Detect which cell encompasses the target text, then output its (X, Y) center coordinate. 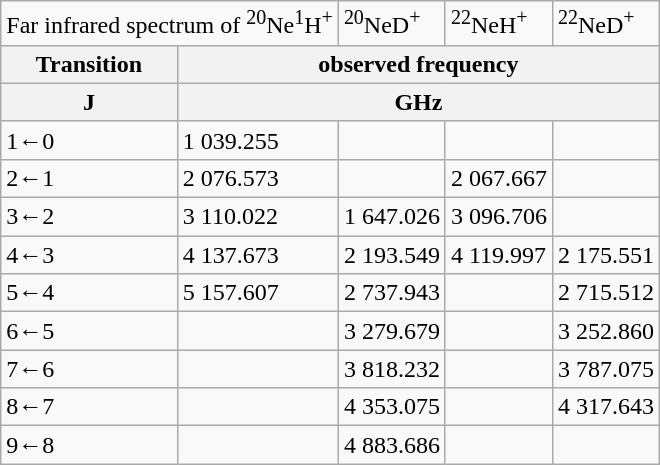
J (89, 102)
1←0 (89, 140)
5←4 (89, 293)
3←2 (89, 217)
1 647.026 (392, 217)
4←3 (89, 255)
4 353.075 (392, 407)
4 317.643 (606, 407)
7←6 (89, 369)
22NeD+ (606, 24)
6←5 (89, 331)
4 119.997 (498, 255)
2 067.667 (498, 178)
2 715.512 (606, 293)
Transition (89, 64)
observed frequency (418, 64)
3 787.075 (606, 369)
3 279.679 (392, 331)
2 737.943 (392, 293)
9←8 (89, 445)
1 039.255 (258, 140)
4 137.673 (258, 255)
5 157.607 (258, 293)
2 076.573 (258, 178)
2←1 (89, 178)
3 110.022 (258, 217)
3 252.860 (606, 331)
Far infrared spectrum of 20Ne1H+ (170, 24)
8←7 (89, 407)
2 175.551 (606, 255)
3 096.706 (498, 217)
20NeD+ (392, 24)
2 193.549 (392, 255)
GHz (418, 102)
4 883.686 (392, 445)
22NeH+ (498, 24)
3 818.232 (392, 369)
